Provide the (x, y) coordinate of the cell's center where the given text is located.  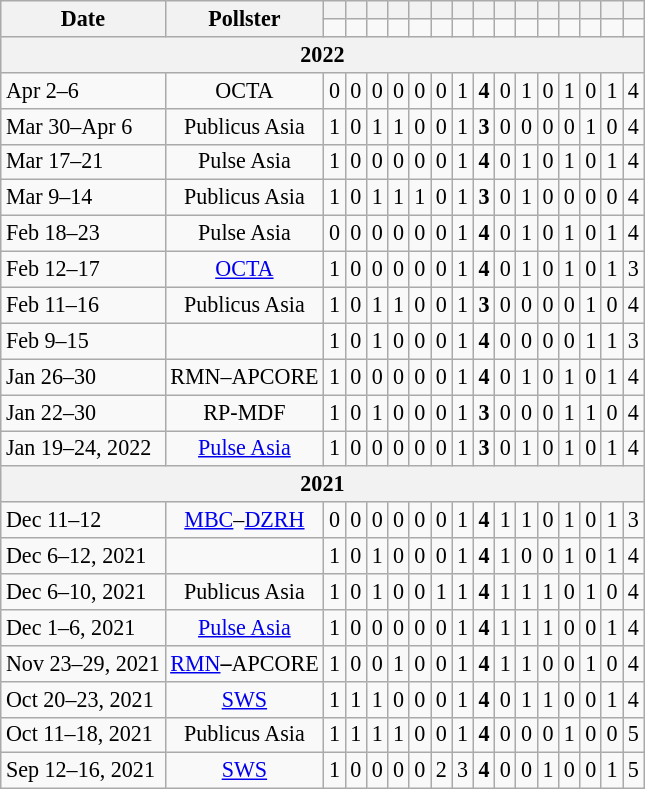
Oct 20–23, 2021 (83, 699)
Feb 9–15 (83, 341)
2022 (322, 54)
Sep 12–16, 2021 (83, 771)
Jan 19–24, 2022 (83, 448)
Dec 6–10, 2021 (83, 591)
2 (442, 771)
2021 (322, 484)
Feb 18–23 (83, 233)
Oct 11–18, 2021 (83, 735)
Apr 2–6 (83, 90)
Jan 26–30 (83, 377)
Mar 9–14 (83, 198)
Feb 11–16 (83, 305)
Dec 1–6, 2021 (83, 627)
Pollster (244, 18)
RP-MDF (244, 412)
Mar 17–21 (83, 162)
MBC–DZRH (244, 520)
Dec 6–12, 2021 (83, 556)
Jan 22–30 (83, 412)
Date (83, 18)
Feb 12–17 (83, 269)
Nov 23–29, 2021 (83, 663)
Mar 30–Apr 6 (83, 126)
Dec 11–12 (83, 520)
